Return (X, Y) of the center of cell containing provided text 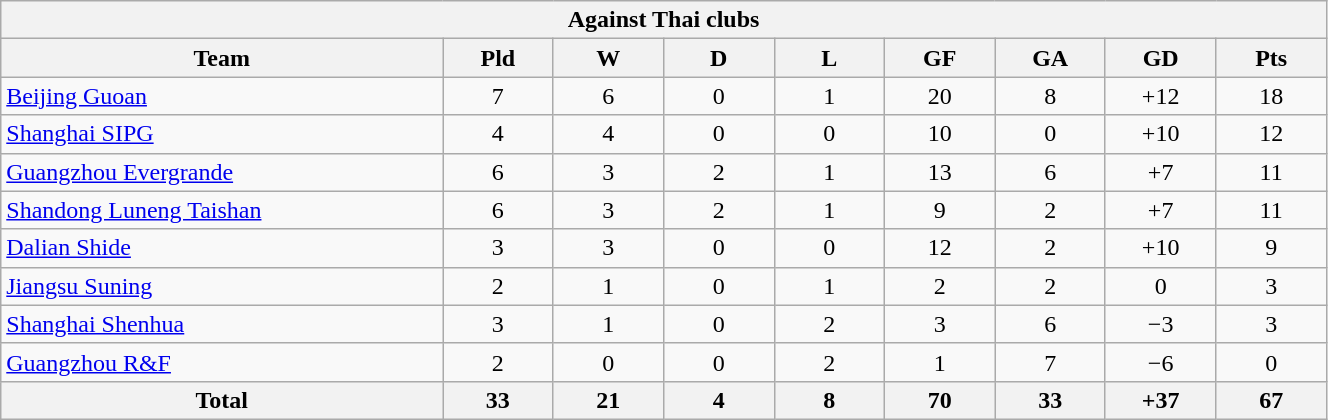
L (829, 58)
Against Thai clubs (664, 20)
−3 (1160, 324)
Pts (1272, 58)
Shanghai Shenhua (222, 324)
GD (1160, 58)
13 (939, 172)
21 (608, 400)
+12 (1160, 96)
67 (1272, 400)
GF (939, 58)
Pld (498, 58)
70 (939, 400)
Total (222, 400)
20 (939, 96)
Guangzhou R&F (222, 362)
Beijing Guoan (222, 96)
D (719, 58)
+37 (1160, 400)
W (608, 58)
Team (222, 58)
GA (1050, 58)
10 (939, 134)
Shanghai SIPG (222, 134)
−6 (1160, 362)
Jiangsu Suning (222, 286)
18 (1272, 96)
Guangzhou Evergrande (222, 172)
Shandong Luneng Taishan (222, 210)
Dalian Shide (222, 248)
